For the text-containing cell, return its midpoint in [X, Y] coordinate format. 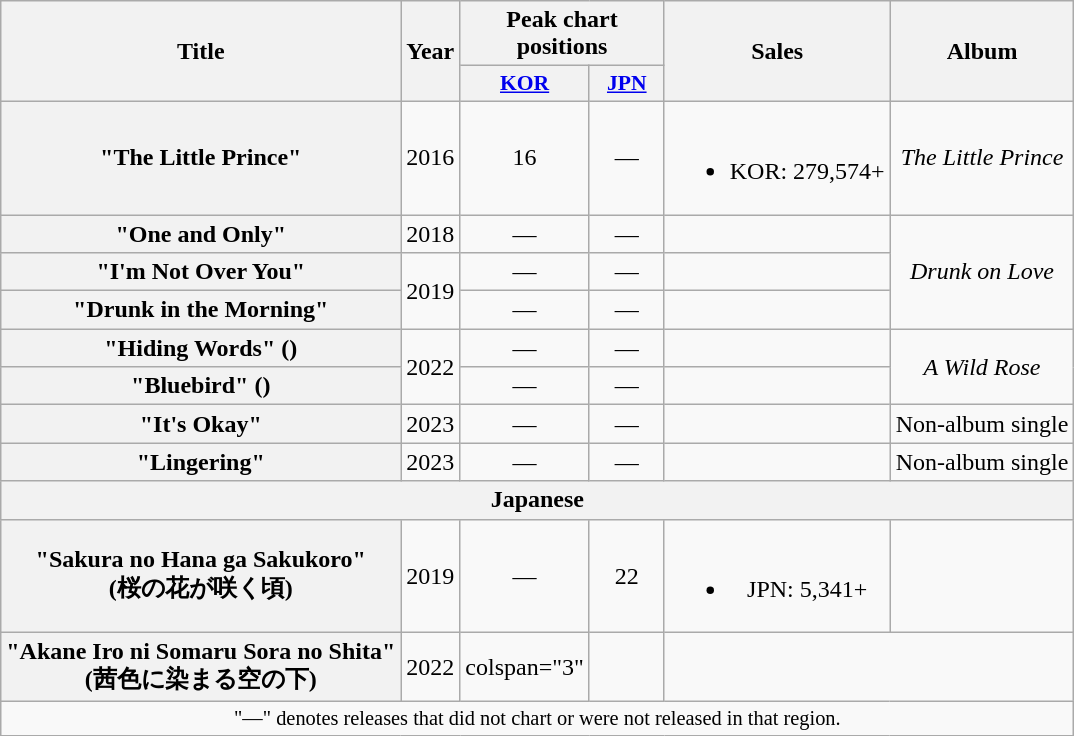
JPN [626, 84]
KOR: 279,574+ [777, 158]
Album [982, 52]
2018 [430, 233]
"Drunk in the Morning" [201, 310]
Sales [777, 52]
2016 [430, 158]
Title [201, 52]
"Akane Iro ni Somaru Sora no Shita"(茜色に染まる空の下) [201, 667]
16 [525, 158]
"The Little Prince" [201, 158]
"—" denotes releases that did not chart or were not released in that region. [538, 719]
A Wild Rose [982, 367]
"One and Only" [201, 233]
Japanese [538, 500]
"I'm Not Over You" [201, 272]
"Sakura no Hana ga Sakukoro"(桜の花が咲く頃) [201, 576]
The Little Prince [982, 158]
Year [430, 52]
Drunk on Love [982, 271]
colspan="3" [525, 667]
"Hiding Words" () [201, 348]
KOR [525, 84]
"Bluebird" () [201, 386]
22 [626, 576]
Peak chart positions [562, 34]
JPN: 5,341+ [777, 576]
"Lingering" [201, 462]
"It's Okay" [201, 424]
